Detect which cell encompasses the target text, then output its [X, Y] center coordinate. 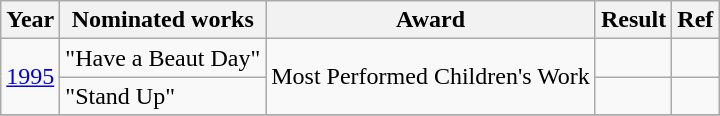
Ref [696, 20]
1995 [30, 77]
Most Performed Children's Work [431, 77]
"Stand Up" [163, 96]
Award [431, 20]
"Have a Beaut Day" [163, 58]
Result [633, 20]
Nominated works [163, 20]
Year [30, 20]
